Identify which cell holds the provided text, then report its (X, Y) central coordinate. 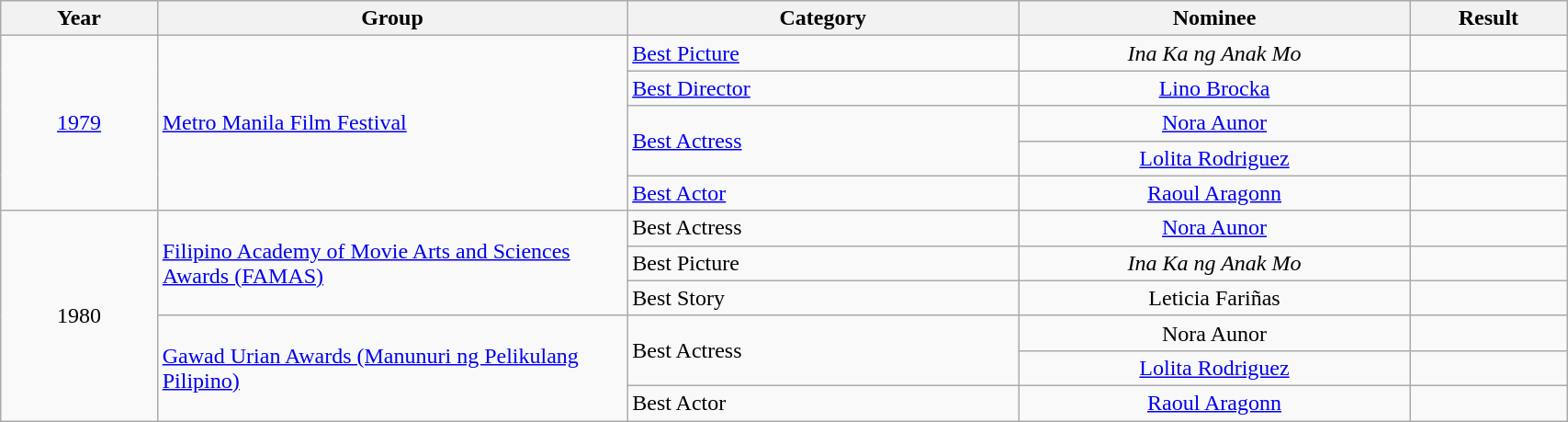
Lino Brocka (1214, 88)
Gawad Urian Awards (Manunuri ng Pelikulang Pilipino) (391, 368)
1979 (79, 123)
1980 (79, 315)
Year (79, 18)
Filipino Academy of Movie Arts and Sciences Awards (FAMAS) (391, 263)
Metro Manila Film Festival (391, 123)
Leticia Fariñas (1214, 298)
Result (1488, 18)
Group (391, 18)
Nominee (1214, 18)
Best Director (823, 88)
Category (823, 18)
Best Story (823, 298)
